Provide the (X, Y) coordinate of the cell's center where the given text is located.  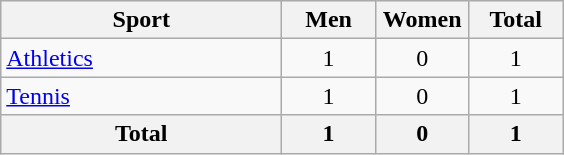
Athletics (142, 58)
Tennis (142, 96)
Sport (142, 20)
Men (329, 20)
Women (422, 20)
